Locate the cell with the specified text and output its (x, y) center coordinate. 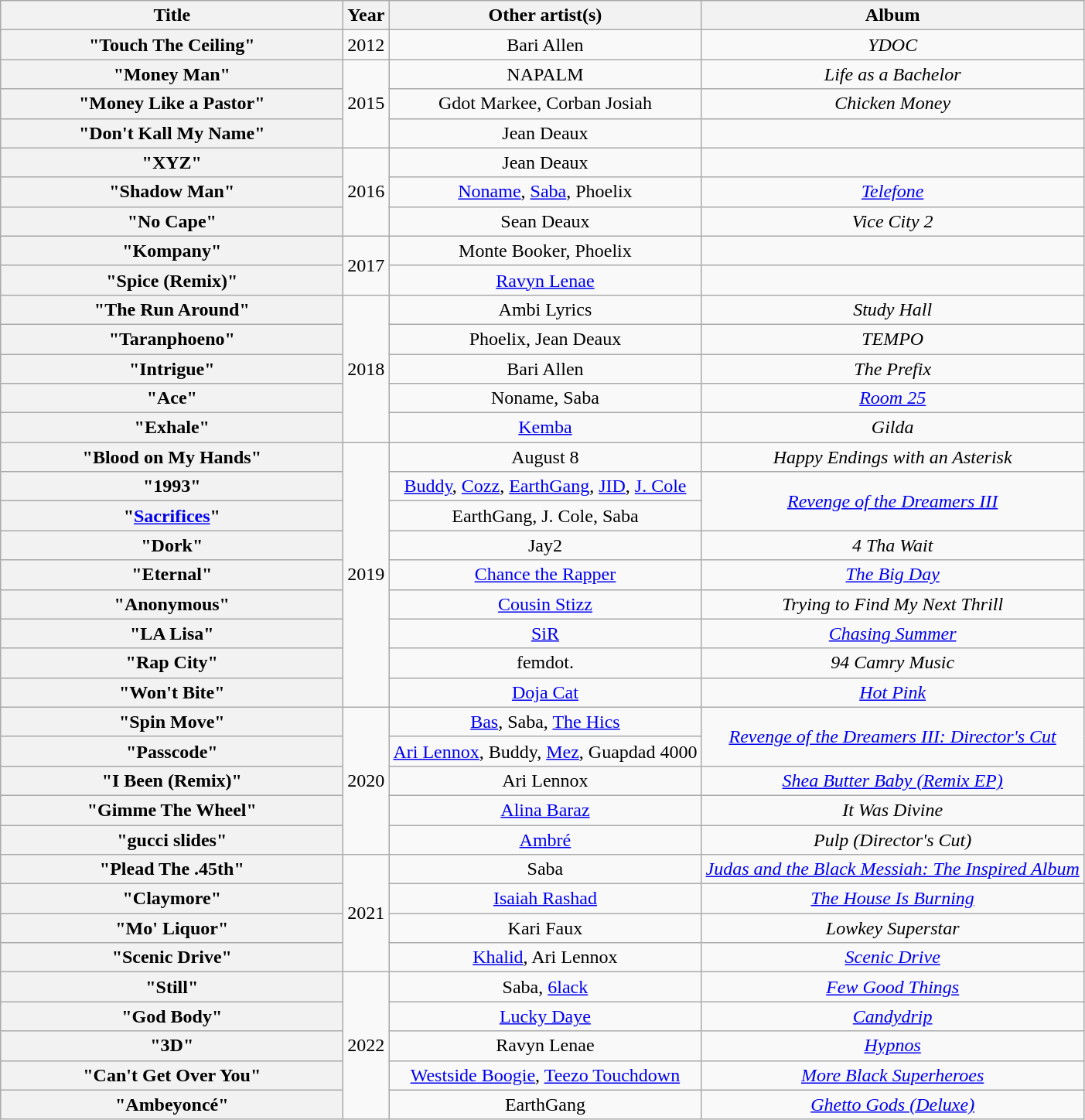
"No Cape" (172, 221)
2017 (367, 265)
The Prefix (892, 369)
Monte Booker, Phoelix (545, 251)
2021 (367, 913)
Chance the Rapper (545, 575)
TEMPO (892, 339)
"Can't Get Over You" (172, 1075)
Title (172, 15)
EarthGang (545, 1105)
Khalid, Ari Lennox (545, 958)
4 Tha Wait (892, 545)
2016 (367, 192)
EarthGang, J. Cole, Saba (545, 516)
Candydrip (892, 1016)
2018 (367, 368)
Saba, 6lack (545, 987)
"Ambeyoncé" (172, 1105)
"Sacrifices" (172, 516)
Ghetto Gods (Deluxe) (892, 1105)
Alina Baraz (545, 810)
Lucky Daye (545, 1016)
Study Hall (892, 309)
Westside Boogie, Teezo Touchdown (545, 1075)
"God Body" (172, 1016)
Revenge of the Dreamers III (892, 501)
"XYZ" (172, 162)
"Scenic Drive" (172, 958)
Cousin Stizz (545, 604)
"Spin Move" (172, 722)
Life as a Bachelor (892, 74)
"Mo' Liquor" (172, 928)
"Intrigue" (172, 369)
Scenic Drive (892, 958)
Noname, Saba (545, 398)
"Taranphoeno" (172, 339)
2019 (367, 575)
Judas and the Black Messiah: The Inspired Album (892, 869)
"Eternal" (172, 575)
Telefone (892, 192)
Doja Cat (545, 692)
More Black Superheroes (892, 1075)
Few Good Things (892, 987)
"Blood on My Hands" (172, 457)
femdot. (545, 663)
"Shadow Man" (172, 192)
"Exhale" (172, 428)
"Plead The .45th" (172, 869)
"Ace" (172, 398)
Trying to Find My Next Thrill (892, 604)
Lowkey Superstar (892, 928)
"Passcode" (172, 751)
Saba (545, 869)
"Money Like a Pastor" (172, 104)
"3D" (172, 1046)
Room 25 (892, 398)
The Big Day (892, 575)
The House Is Burning (892, 899)
Jay2 (545, 545)
NAPALM (545, 74)
Revenge of the Dreamers III: Director's Cut (892, 736)
Happy Endings with an Asterisk (892, 457)
2022 (367, 1046)
Buddy, Cozz, EarthGang, JID, J. Cole (545, 487)
"Kompany" (172, 251)
Year (367, 15)
"LA Lisa" (172, 633)
"Spice (Remix)" (172, 280)
Ari Lennox (545, 780)
Noname, Saba, Phoelix (545, 192)
Vice City 2 (892, 221)
Gilda (892, 428)
"Still" (172, 987)
Kari Faux (545, 928)
"Claymore" (172, 899)
"Money Man" (172, 74)
"Anonymous" (172, 604)
Hot Pink (892, 692)
Pulp (Director's Cut) (892, 839)
Sean Deaux (545, 221)
Ambi Lyrics (545, 309)
Gdot Markee, Corban Josiah (545, 104)
Other artist(s) (545, 15)
August 8 (545, 457)
SiR (545, 633)
Ari Lennox, Buddy, Mez, Guapdad 4000 (545, 751)
"The Run Around" (172, 309)
2015 (367, 104)
"I Been (Remix)" (172, 780)
"1993" (172, 487)
Phoelix, Jean Deaux (545, 339)
2020 (367, 780)
"Won't Bite" (172, 692)
Chasing Summer (892, 633)
2012 (367, 45)
YDOC (892, 45)
"Gimme The Wheel" (172, 810)
"gucci slides" (172, 839)
"Touch The Ceiling" (172, 45)
Album (892, 15)
"Rap City" (172, 663)
Ambré (545, 839)
Kemba (545, 428)
"Dork" (172, 545)
94 Camry Music (892, 663)
It Was Divine (892, 810)
Hypnos (892, 1046)
Isaiah Rashad (545, 899)
Bas, Saba, The Hics (545, 722)
Shea Butter Baby (Remix EP) (892, 780)
"Don't Kall My Name" (172, 133)
Chicken Money (892, 104)
